Output the (x, y) coordinate of the center of the cell containing the given text.  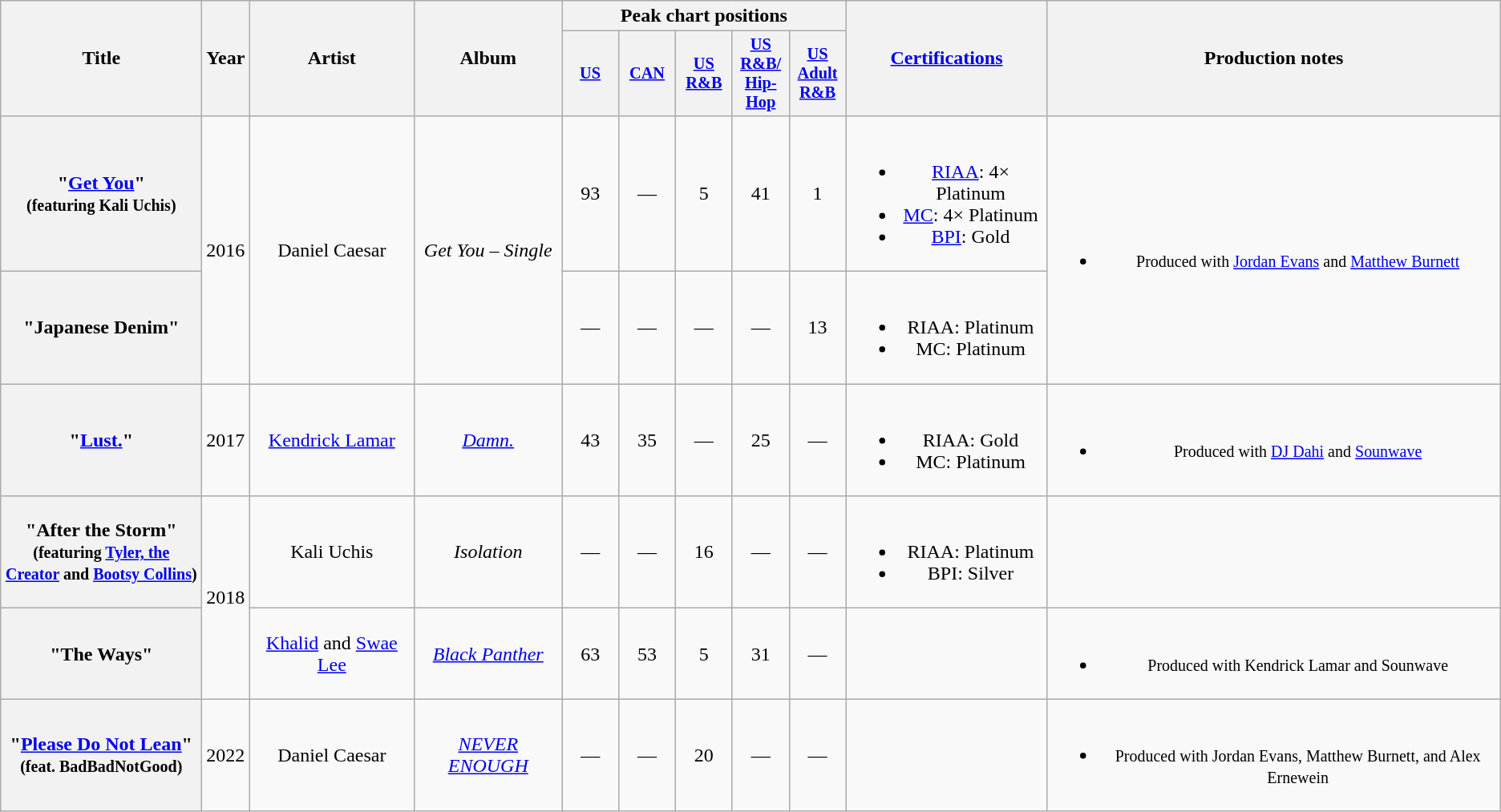
Produced with Jordan Evans, Matthew Burnett, and Alex Ernewein (1273, 755)
"The Ways" (101, 654)
Album (488, 59)
CAN (648, 74)
Artist (332, 59)
Certifications (946, 59)
20 (704, 755)
Title (101, 59)
"Japanese Denim" (101, 328)
Damn. (488, 440)
Peak chart positions (704, 16)
Produced with DJ Dahi and Sounwave (1273, 440)
Kali Uchis (332, 552)
43 (590, 440)
13 (818, 328)
RIAA: GoldMC: Platinum (946, 440)
31 (760, 654)
2018 (226, 598)
16 (704, 552)
93 (590, 193)
2016 (226, 249)
NEVER ENOUGH (488, 755)
Production notes (1273, 59)
Produced with Kendrick Lamar and Sounwave (1273, 654)
"Lust." (101, 440)
"Please Do Not Lean" (feat. BadBadNotGood) (101, 755)
53 (648, 654)
Get You – Single (488, 249)
"After the Storm"(featuring Tyler, the Creator and Bootsy Collins) (101, 552)
USR&B (704, 74)
2017 (226, 440)
Year (226, 59)
1 (818, 193)
2022 (226, 755)
35 (648, 440)
Khalid and Swae Lee (332, 654)
Isolation (488, 552)
RIAA: 4× PlatinumMC: 4× PlatinumBPI: Gold (946, 193)
Kendrick Lamar (332, 440)
"Get You"(featuring Kali Uchis) (101, 193)
US (590, 74)
RIAA: PlatinumBPI: Silver (946, 552)
USR&B/ Hip-Hop (760, 74)
25 (760, 440)
RIAA: PlatinumMC: Platinum (946, 328)
41 (760, 193)
Produced with Jordan Evans and Matthew Burnett (1273, 249)
Black Panther (488, 654)
63 (590, 654)
USAdult R&B (818, 74)
